Identify which cell holds the provided text, then report its [x, y] central coordinate. 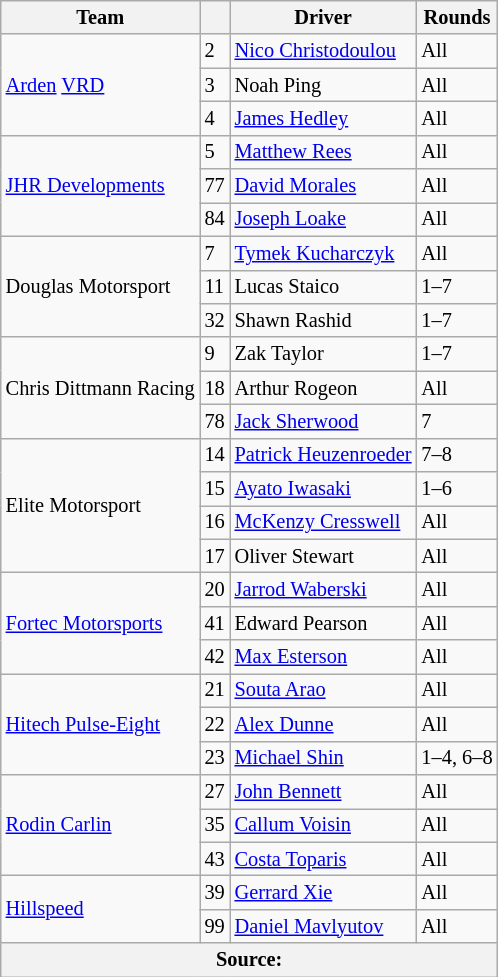
22 [215, 724]
23 [215, 758]
20 [215, 589]
Gerrard Xie [324, 892]
Oliver Stewart [324, 556]
Chris Dittmann Racing [100, 388]
39 [215, 892]
4 [215, 118]
McKenzy Cresswell [324, 522]
1–4, 6–8 [456, 758]
Team [100, 17]
Tymek Kucharczyk [324, 253]
41 [215, 623]
35 [215, 825]
2 [215, 51]
Lucas Staico [324, 287]
Jack Sherwood [324, 421]
84 [215, 219]
Jarrod Waberski [324, 589]
7–8 [456, 455]
Edward Pearson [324, 623]
Callum Voisin [324, 825]
27 [215, 791]
Max Esterson [324, 657]
17 [215, 556]
Shawn Rashid [324, 320]
Matthew Rees [324, 152]
Hitech Pulse-Eight [100, 724]
Elite Motorsport [100, 506]
16 [215, 522]
5 [215, 152]
42 [215, 657]
78 [215, 421]
John Bennett [324, 791]
9 [215, 354]
Driver [324, 17]
David Morales [324, 186]
32 [215, 320]
Arden VRD [100, 84]
11 [215, 287]
Rodin Carlin [100, 824]
Michael Shin [324, 758]
21 [215, 690]
Zak Taylor [324, 354]
Douglas Motorsport [100, 286]
15 [215, 489]
14 [215, 455]
Joseph Loake [324, 219]
Noah Ping [324, 85]
Arthur Rogeon [324, 388]
3 [215, 85]
JHR Developments [100, 186]
Fortec Motorsports [100, 622]
Ayato Iwasaki [324, 489]
James Hedley [324, 118]
Patrick Heuzenroeder [324, 455]
Costa Toparis [324, 859]
Daniel Mavlyutov [324, 926]
Source: [250, 960]
99 [215, 926]
43 [215, 859]
18 [215, 388]
Hillspeed [100, 908]
77 [215, 186]
Rounds [456, 17]
1–6 [456, 489]
Alex Dunne [324, 724]
Souta Arao [324, 690]
Nico Christodoulou [324, 51]
